Search for the cell housing the specified text and yield its [x, y] center coordinate. 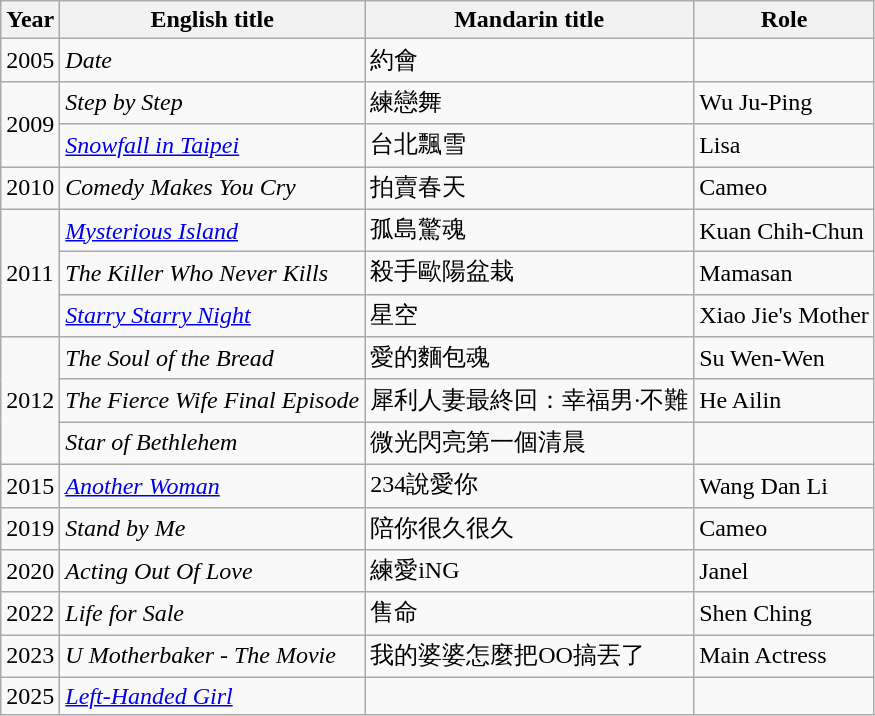
2015 [30, 486]
約會 [530, 60]
殺手歐陽盆栽 [530, 274]
2011 [30, 273]
Another Woman [212, 486]
2012 [30, 401]
Su Wen-Wen [784, 358]
He Ailin [784, 400]
Main Actress [784, 656]
Lisa [784, 146]
練戀舞 [530, 102]
The Fierce Wife Final Episode [212, 400]
2010 [30, 188]
愛的麵包魂 [530, 358]
Mysterious Island [212, 230]
English title [212, 20]
Kuan Chih-Chun [784, 230]
Life for Sale [212, 614]
2020 [30, 572]
Xiao Jie's Mother [784, 316]
The Soul of the Bread [212, 358]
微光閃亮第一個清晨 [530, 444]
拍賣春天 [530, 188]
The Killer Who Never Kills [212, 274]
Wang Dan Li [784, 486]
U Motherbaker - The Movie [212, 656]
2009 [30, 124]
售命 [530, 614]
Step by Step [212, 102]
我的婆婆怎麼把OO搞丟了 [530, 656]
2019 [30, 528]
Role [784, 20]
Shen Ching [784, 614]
Acting Out Of Love [212, 572]
星空 [530, 316]
Date [212, 60]
Comedy Makes You Cry [212, 188]
Stand by Me [212, 528]
2025 [30, 696]
Mandarin title [530, 20]
陪你很久很久 [530, 528]
台北飄雪 [530, 146]
234說愛你 [530, 486]
Year [30, 20]
2005 [30, 60]
孤島驚魂 [530, 230]
Wu Ju-Ping [784, 102]
2023 [30, 656]
練愛iNG [530, 572]
Left-Handed Girl [212, 696]
犀利人妻最終回：幸福男·不難 [530, 400]
2022 [30, 614]
Janel [784, 572]
Star of Bethlehem [212, 444]
Snowfall in Taipei [212, 146]
Starry Starry Night [212, 316]
Mamasan [784, 274]
